Extract the [X, Y] coordinate from the center of the cell holding the provided text.  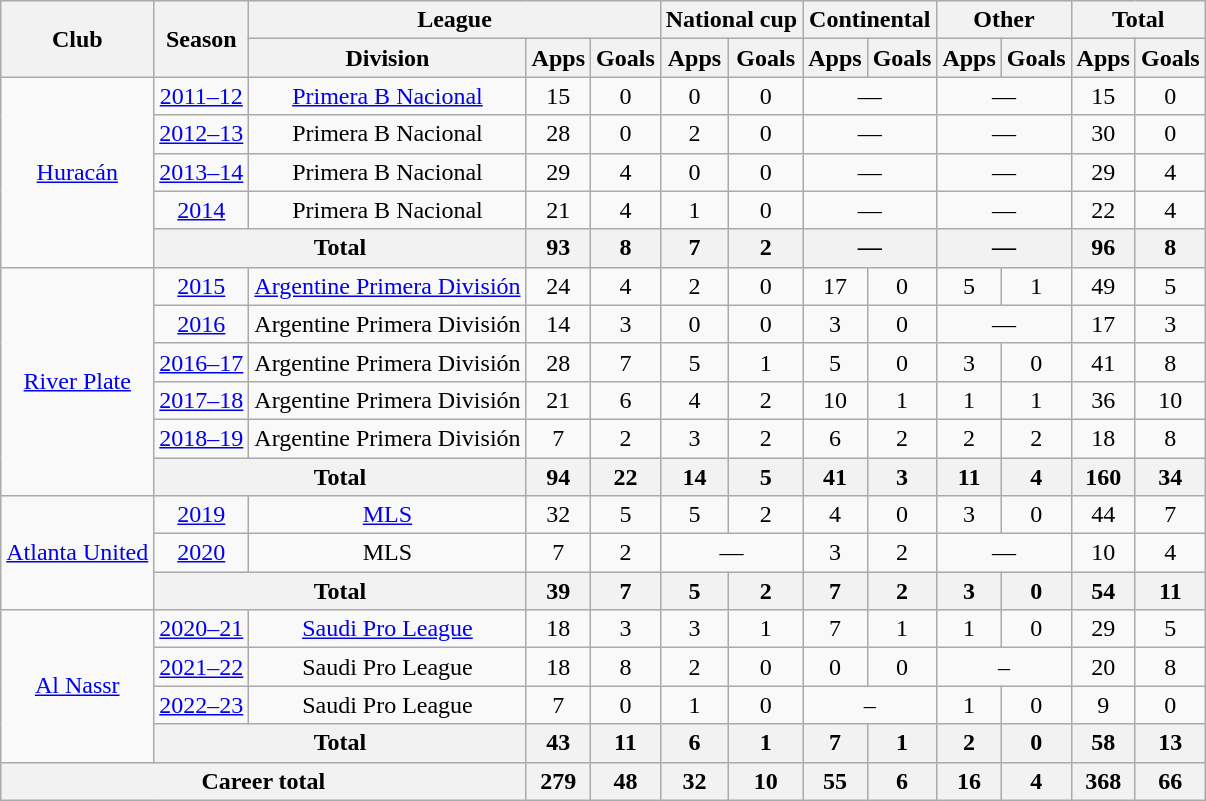
Club [78, 39]
2019 [202, 515]
279 [558, 781]
20 [1103, 667]
48 [626, 781]
94 [558, 477]
River Plate [78, 381]
30 [1103, 134]
55 [835, 781]
24 [558, 286]
2020–21 [202, 629]
2022–23 [202, 705]
66 [1170, 781]
13 [1170, 743]
2015 [202, 286]
16 [969, 781]
49 [1103, 286]
44 [1103, 515]
93 [558, 248]
39 [558, 591]
Season [202, 39]
43 [558, 743]
Continental [870, 20]
160 [1103, 477]
Al Nassr [78, 686]
34 [1170, 477]
58 [1103, 743]
Career total [264, 781]
2017–18 [202, 400]
Huracán [78, 172]
54 [1103, 591]
2014 [202, 210]
2020 [202, 553]
League [454, 20]
9 [1103, 705]
2012–13 [202, 134]
2021–22 [202, 667]
Other [1004, 20]
Division [388, 58]
368 [1103, 781]
36 [1103, 400]
2016–17 [202, 362]
Atlanta United [78, 553]
2016 [202, 324]
2018–19 [202, 438]
96 [1103, 248]
2011–12 [202, 96]
National cup [731, 20]
2013–14 [202, 172]
